Scan for the cell matching the given text and deliver its [X, Y] coordinate at center. 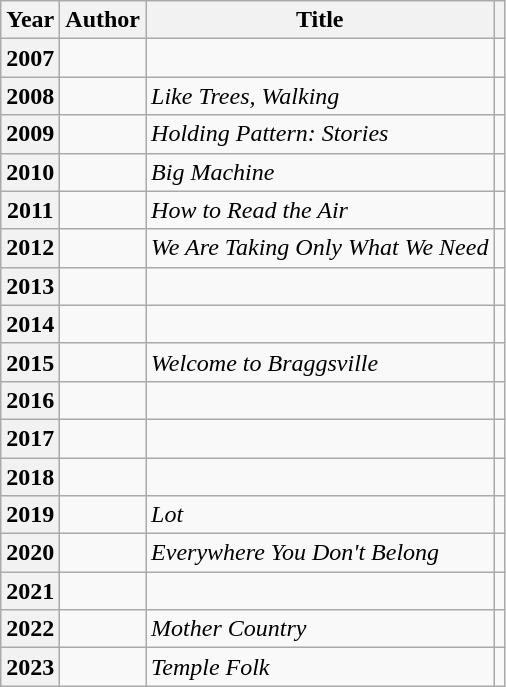
2020 [30, 553]
2021 [30, 591]
Everywhere You Don't Belong [320, 553]
Temple Folk [320, 667]
Holding Pattern: Stories [320, 134]
Author [103, 20]
Year [30, 20]
2022 [30, 629]
2009 [30, 134]
2008 [30, 96]
2012 [30, 248]
We Are Taking Only What We Need [320, 248]
2007 [30, 58]
2011 [30, 210]
Big Machine [320, 172]
2013 [30, 286]
2023 [30, 667]
2015 [30, 362]
Title [320, 20]
Like Trees, Walking [320, 96]
Mother Country [320, 629]
Welcome to Braggsville [320, 362]
2017 [30, 438]
2014 [30, 324]
2018 [30, 477]
How to Read the Air [320, 210]
2019 [30, 515]
2016 [30, 400]
Lot [320, 515]
2010 [30, 172]
